Output the [X, Y] coordinate of the center of the cell containing the given text.  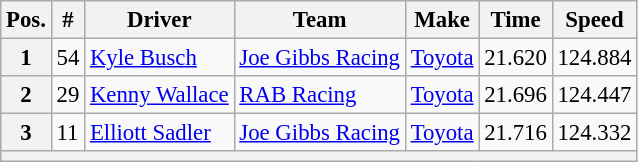
21.696 [516, 95]
54 [68, 58]
Kyle Busch [160, 58]
2 [26, 95]
Elliott Sadler [160, 133]
Driver [160, 20]
# [68, 20]
124.447 [594, 95]
Kenny Wallace [160, 95]
Pos. [26, 20]
Speed [594, 20]
3 [26, 133]
124.332 [594, 133]
21.620 [516, 58]
Time [516, 20]
11 [68, 133]
Team [320, 20]
29 [68, 95]
RAB Racing [320, 95]
Make [442, 20]
124.884 [594, 58]
21.716 [516, 133]
1 [26, 58]
